Capture the cell that displays the provided text and extract its (x, y) central coordinate. 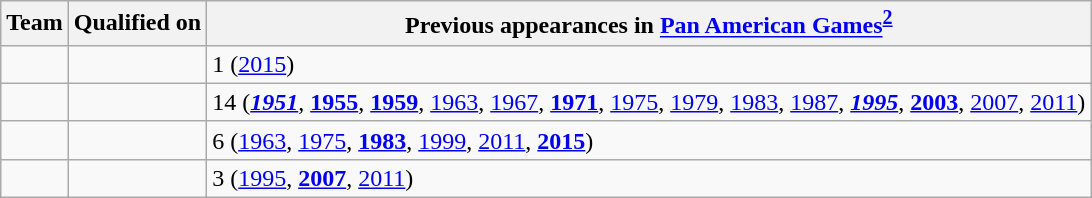
Qualified on (137, 24)
Previous appearances in Pan American Games2 (649, 24)
14 (1951, 1955, 1959, 1963, 1967, 1971, 1975, 1979, 1983, 1987, 1995, 2003, 2007, 2011) (649, 102)
1 (2015) (649, 64)
Team (35, 24)
6 (1963, 1975, 1983, 1999, 2011, 2015) (649, 140)
3 (1995, 2007, 2011) (649, 178)
